Determine the (X, Y) coordinate at the center of the cell enclosing the given text.  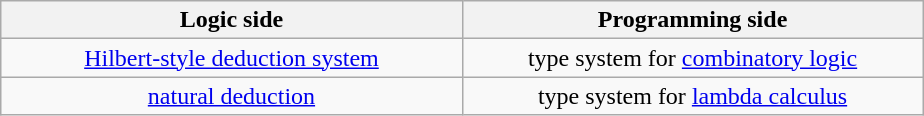
Logic side (232, 20)
Hilbert-style deduction system (232, 58)
natural deduction (232, 96)
Programming side (692, 20)
type system for lambda calculus (692, 96)
type system for combinatory logic (692, 58)
